Find where the given text appears and provide that cell's center as [x, y] coordinate. 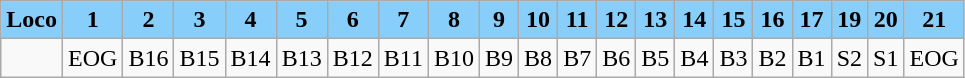
B10 [454, 58]
S2 [849, 58]
Loco [32, 20]
1 [92, 20]
20 [886, 20]
16 [772, 20]
21 [934, 20]
5 [302, 20]
14 [694, 20]
B2 [772, 58]
B1 [812, 58]
12 [616, 20]
11 [578, 20]
B15 [200, 58]
13 [656, 20]
B14 [250, 58]
B8 [538, 58]
B12 [352, 58]
15 [734, 20]
3 [200, 20]
7 [403, 20]
B13 [302, 58]
B4 [694, 58]
17 [812, 20]
9 [498, 20]
B6 [616, 58]
B5 [656, 58]
6 [352, 20]
B7 [578, 58]
S1 [886, 58]
B9 [498, 58]
B11 [403, 58]
B3 [734, 58]
B16 [148, 58]
10 [538, 20]
4 [250, 20]
19 [849, 20]
2 [148, 20]
8 [454, 20]
